Output the (X, Y) coordinate of the center of the cell containing the given text.  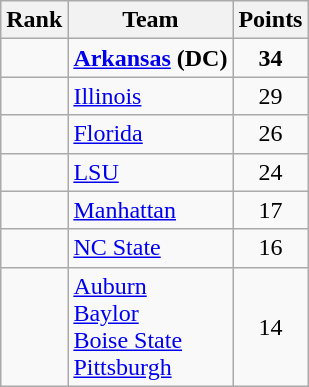
Florida (150, 134)
26 (270, 134)
34 (270, 58)
24 (270, 172)
16 (270, 248)
AuburnBaylorBoise StatePittsburgh (150, 326)
Arkansas (DC) (150, 58)
Points (270, 20)
17 (270, 210)
Team (150, 20)
Rank (34, 20)
Illinois (150, 96)
Manhattan (150, 210)
29 (270, 96)
LSU (150, 172)
NC State (150, 248)
14 (270, 326)
